Output the (X, Y) coordinate of the center of the cell containing the given text.  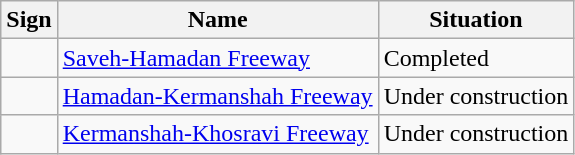
Saveh-Hamadan Freeway (218, 58)
Hamadan-Kermanshah Freeway (218, 96)
Name (218, 20)
Completed (476, 58)
Kermanshah-Khosravi Freeway (218, 134)
Situation (476, 20)
Sign (29, 20)
